Find where the given text appears and provide that cell's center as (X, Y) coordinate. 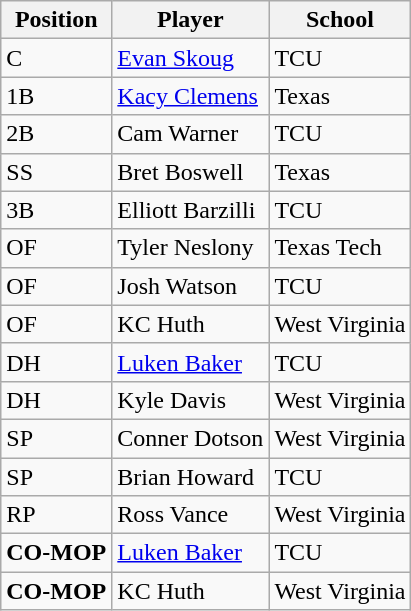
Kyle Davis (190, 400)
Ross Vance (190, 515)
Kacy Clemens (190, 96)
Elliott Barzilli (190, 210)
Brian Howard (190, 477)
3B (56, 210)
Texas Tech (340, 248)
SS (56, 172)
School (340, 20)
Cam Warner (190, 134)
Bret Boswell (190, 172)
1B (56, 96)
Position (56, 20)
C (56, 58)
RP (56, 515)
Evan Skoug (190, 58)
2B (56, 134)
Conner Dotson (190, 438)
Player (190, 20)
Josh Watson (190, 286)
Tyler Neslony (190, 248)
